Capture the cell that displays the provided text and extract its [x, y] central coordinate. 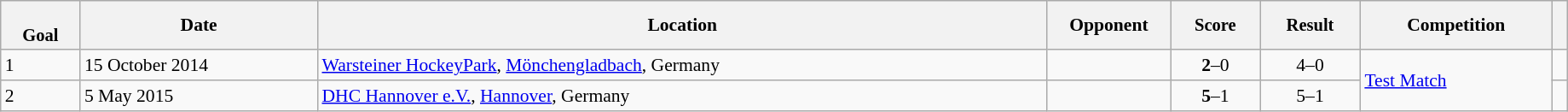
Warsteiner HockeyPark, Mönchengladbach, Germany [682, 66]
Competition [1456, 26]
Location [682, 26]
15 October 2014 [200, 66]
Test Match [1456, 80]
5 May 2015 [200, 96]
Score [1216, 26]
4–0 [1311, 66]
2 [41, 96]
Opponent [1108, 26]
2–0 [1216, 66]
1 [41, 66]
DHC Hannover e.V., Hannover, Germany [682, 96]
Result [1311, 26]
Goal [41, 26]
Date [200, 26]
